Scan for the cell matching the given text and deliver its [X, Y] coordinate at center. 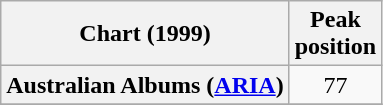
Australian Albums (ARIA) [145, 85]
Peakposition [335, 34]
77 [335, 85]
Chart (1999) [145, 34]
